For the text-containing cell, return its midpoint in (X, Y) coordinate format. 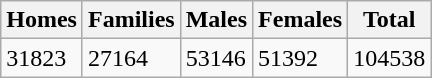
Total (390, 20)
Males (216, 20)
27164 (131, 58)
51392 (300, 58)
31823 (42, 58)
Females (300, 20)
Families (131, 20)
Homes (42, 20)
104538 (390, 58)
53146 (216, 58)
